Return [X, Y] of the center of cell containing provided text 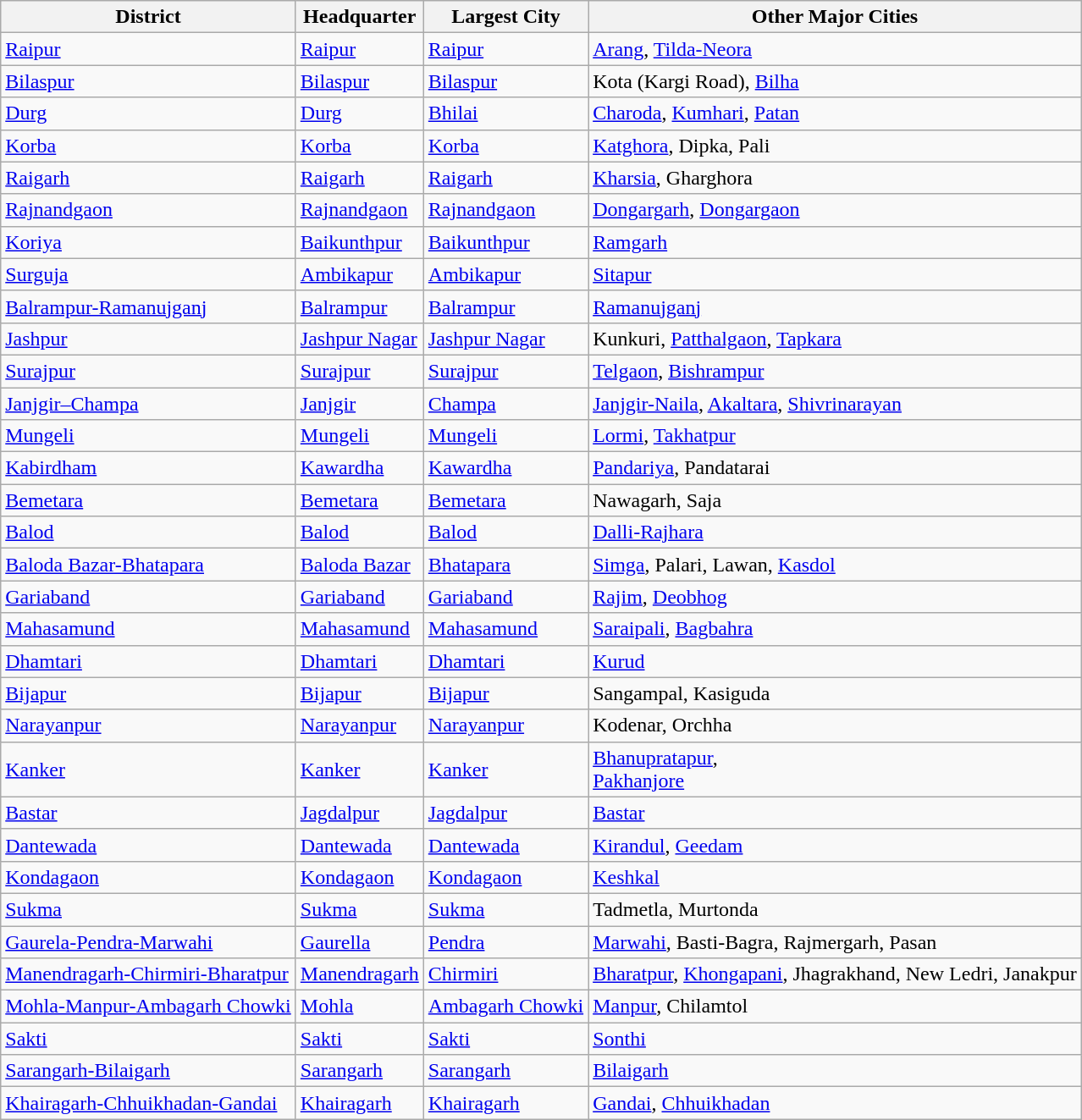
Chirmiri [505, 974]
Khairagarh-Chhuikhadan-Gandai [149, 1103]
Pandariya, Pandatarai [835, 468]
Largest City [505, 17]
Manpur, Chilamtol [835, 1007]
Kodenar, Orchha [835, 726]
Koriya [149, 242]
District [149, 17]
Charoda, Kumhari, Patan [835, 113]
Dalli-Rajhara [835, 532]
Nawagarh, Saja [835, 500]
Dongargarh, Dongargaon [835, 210]
Ramgarh [835, 242]
Sonthi [835, 1039]
Baloda Bazar-Bhatapara [149, 565]
Keshkal [835, 877]
Kota (Kargi Road), Bilha [835, 81]
Champa [505, 404]
Marwahi, Basti-Bagra, Rajmergarh, Pasan [835, 942]
Bhilai [505, 113]
Sitapur [835, 274]
Telgaon, Bishrampur [835, 371]
Ambagarh Chowki [505, 1007]
Baloda Bazar [359, 565]
Kurud [835, 661]
Kunkuri, Patthalgaon, Tapkara [835, 339]
Arang, Tilda-Neora [835, 49]
Sarangarh-Bilaigarh [149, 1071]
Lormi, Takhatpur [835, 436]
Manendragarh [359, 974]
Mohla [359, 1007]
Janjgir–Champa [149, 404]
Pendra [505, 942]
Kirandul, Geedam [835, 845]
Manendragarh-Chirmiri-Bharatpur [149, 974]
Balrampur-Ramanujganj [149, 306]
Rajim, Deobhog [835, 597]
Other Major Cities [835, 17]
Ramanujganj [835, 306]
Janjgir [359, 404]
Jashpur [149, 339]
Bilaigarh [835, 1071]
Surguja [149, 274]
Gaurela-Pendra-Marwahi [149, 942]
Tadmetla, Murtonda [835, 909]
Katghora, Dipka, Pali [835, 146]
Simga, Palari, Lawan, Kasdol [835, 565]
Headquarter [359, 17]
Gaurella [359, 942]
Bharatpur, Khongapani, Jhagrakhand, New Ledri, Janakpur [835, 974]
Kharsia, Gharghora [835, 178]
Bhatapara [505, 565]
Kabirdham [149, 468]
Janjgir-Naila, Akaltara, Shivrinarayan [835, 404]
Mohla-Manpur-Ambagarh Chowki [149, 1007]
Saraipali, Bagbahra [835, 629]
Gandai, Chhuikhadan [835, 1103]
Bhanupratapur,Pakhanjore [835, 769]
Sangampal, Kasiguda [835, 693]
